Return (X, Y) of the center of cell containing provided text 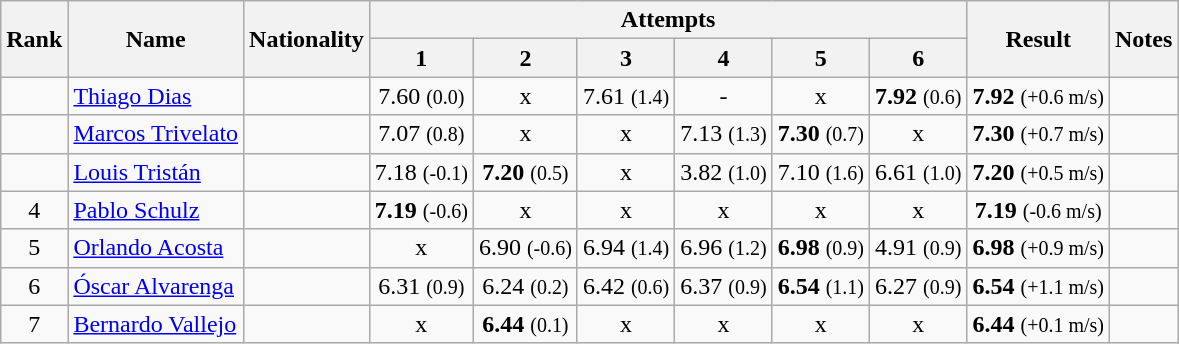
7.10 (1.6) (820, 172)
Bernardo Vallejo (156, 324)
Orlando Acosta (156, 248)
6.27 (0.9) (918, 286)
Attempts (668, 20)
6.61 (1.0) (918, 172)
Óscar Alvarenga (156, 286)
Marcos Trivelato (156, 134)
1 (421, 58)
7.60 (0.0) (421, 96)
6.98 (0.9) (820, 248)
6.96 (1.2) (724, 248)
7.13 (1.3) (724, 134)
6.37 (0.9) (724, 286)
6.42 (0.6) (626, 286)
6.54 (+1.1 m/s) (1038, 286)
6.44 (0.1) (525, 324)
2 (525, 58)
Pablo Schulz (156, 210)
Nationality (307, 39)
7.61 (1.4) (626, 96)
7.07 (0.8) (421, 134)
7.30 (+0.7 m/s) (1038, 134)
7 (34, 324)
7.92 (0.6) (918, 96)
Louis Tristán (156, 172)
7.92 (+0.6 m/s) (1038, 96)
7.18 (-0.1) (421, 172)
6.98 (+0.9 m/s) (1038, 248)
7.20 (+0.5 m/s) (1038, 172)
Name (156, 39)
Notes (1143, 39)
6.31 (0.9) (421, 286)
6.90 (-0.6) (525, 248)
- (724, 96)
3.82 (1.0) (724, 172)
7.30 (0.7) (820, 134)
7.20 (0.5) (525, 172)
6.94 (1.4) (626, 248)
Rank (34, 39)
6.54 (1.1) (820, 286)
6.44 (+0.1 m/s) (1038, 324)
3 (626, 58)
7.19 (-0.6) (421, 210)
7.19 (-0.6 m/s) (1038, 210)
Result (1038, 39)
4.91 (0.9) (918, 248)
6.24 (0.2) (525, 286)
Thiago Dias (156, 96)
